For the text-containing cell, return its midpoint in (x, y) coordinate format. 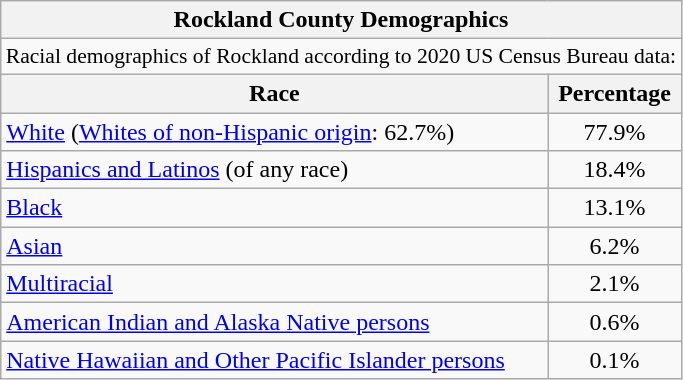
6.2% (614, 246)
77.9% (614, 131)
Race (274, 93)
0.1% (614, 360)
18.4% (614, 170)
Racial demographics of Rockland according to 2020 US Census Bureau data: (341, 57)
Percentage (614, 93)
Asian (274, 246)
Rockland County Demographics (341, 20)
Native Hawaiian and Other Pacific Islander persons (274, 360)
0.6% (614, 322)
American Indian and Alaska Native persons (274, 322)
White (Whites of non-Hispanic origin: 62.7%) (274, 131)
Black (274, 208)
2.1% (614, 284)
13.1% (614, 208)
Multiracial (274, 284)
Hispanics and Latinos (of any race) (274, 170)
